Extract the [x, y] coordinate from the center of the cell holding the provided text.  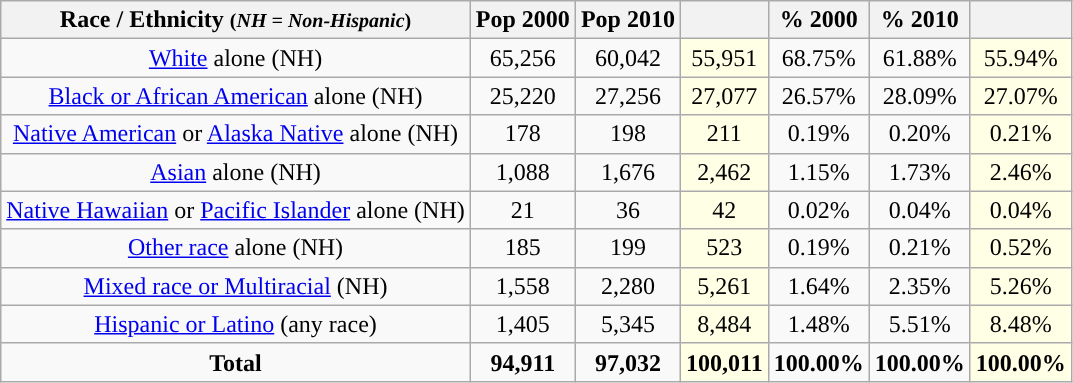
198 [628, 134]
2,280 [628, 286]
0.02% [818, 210]
Pop 2000 [522, 20]
1,088 [522, 172]
68.75% [818, 58]
27.07% [1020, 96]
211 [724, 134]
Total [236, 362]
8,484 [724, 324]
1,405 [522, 324]
55,951 [724, 58]
60,042 [628, 58]
5.51% [920, 324]
199 [628, 248]
Hispanic or Latino (any race) [236, 324]
21 [522, 210]
97,032 [628, 362]
Other race alone (NH) [236, 248]
523 [724, 248]
Race / Ethnicity (NH = Non-Hispanic) [236, 20]
1.64% [818, 286]
5,345 [628, 324]
94,911 [522, 362]
Pop 2010 [628, 20]
Native American or Alaska Native alone (NH) [236, 134]
1,558 [522, 286]
1,676 [628, 172]
2.35% [920, 286]
White alone (NH) [236, 58]
% 2000 [818, 20]
Mixed race or Multiracial (NH) [236, 286]
42 [724, 210]
% 2010 [920, 20]
2,462 [724, 172]
2.46% [1020, 172]
185 [522, 248]
Asian alone (NH) [236, 172]
27,077 [724, 96]
65,256 [522, 58]
27,256 [628, 96]
1.73% [920, 172]
36 [628, 210]
0.20% [920, 134]
61.88% [920, 58]
178 [522, 134]
8.48% [1020, 324]
0.52% [1020, 248]
55.94% [1020, 58]
Native Hawaiian or Pacific Islander alone (NH) [236, 210]
25,220 [522, 96]
26.57% [818, 96]
5.26% [1020, 286]
Black or African American alone (NH) [236, 96]
28.09% [920, 96]
5,261 [724, 286]
1.48% [818, 324]
1.15% [818, 172]
100,011 [724, 362]
